Search for the cell housing the specified text and yield its [x, y] center coordinate. 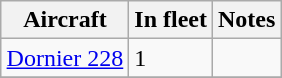
Dornier 228 [65, 58]
In fleet [171, 20]
Notes [247, 20]
1 [171, 58]
Aircraft [65, 20]
